Capture the cell that displays the provided text and extract its [X, Y] central coordinate. 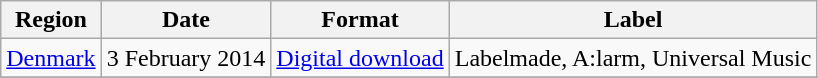
Digital download [360, 58]
Format [360, 20]
Denmark [51, 58]
Label [633, 20]
Date [186, 20]
Labelmade, A:larm, Universal Music [633, 58]
Region [51, 20]
3 February 2014 [186, 58]
